Find where the given text appears and provide that cell's center as [X, Y] coordinate. 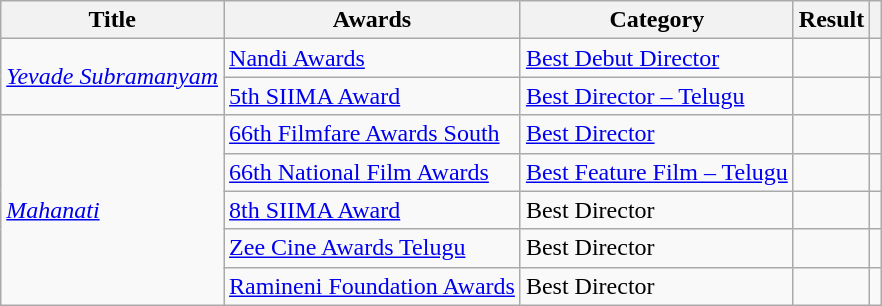
5th SIIMA Award [372, 96]
Best Debut Director [656, 58]
Nandi Awards [372, 58]
Ramineni Foundation Awards [372, 286]
Mahanati [112, 210]
66th National Film Awards [372, 172]
Category [656, 20]
Best Director – Telugu [656, 96]
Zee Cine Awards Telugu [372, 248]
Awards [372, 20]
8th SIIMA Award [372, 210]
Best Feature Film – Telugu [656, 172]
Result [831, 20]
Yevade Subramanyam [112, 77]
Title [112, 20]
66th Filmfare Awards South [372, 134]
